Return [x, y] of the center of cell containing provided text 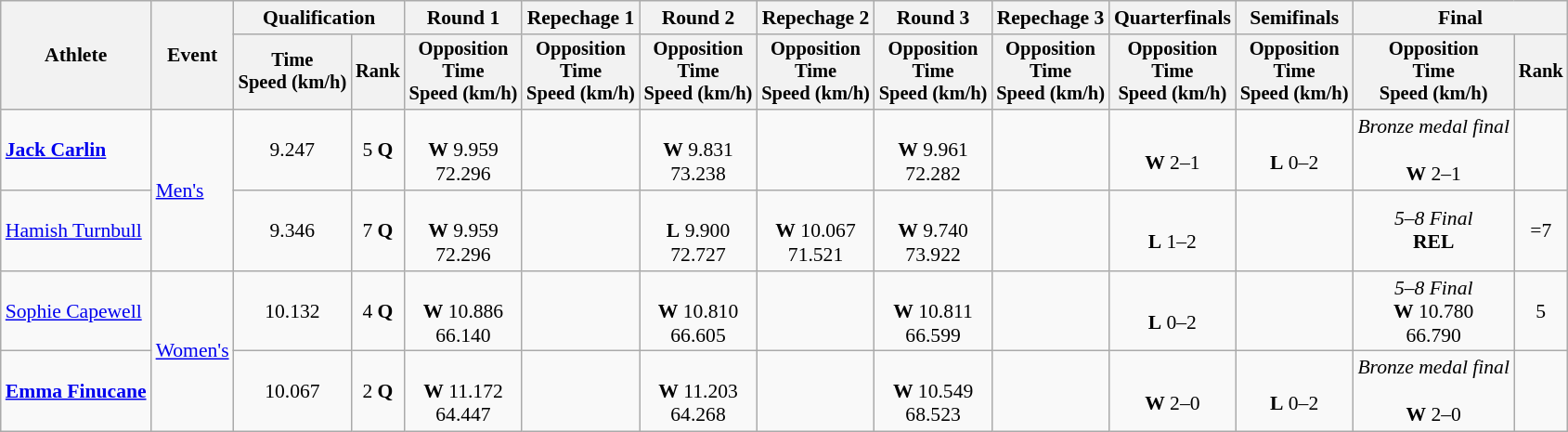
W 10.81066.605 [698, 312]
5 Q [378, 151]
Men's [193, 190]
L 9.90072.727 [698, 230]
Hamish Turnbull [76, 230]
Jack Carlin [76, 151]
Bronze medal finalW 2–0 [1433, 392]
L 1–2 [1173, 230]
Bronze medal finalW 2–1 [1433, 151]
Quarterfinals [1173, 18]
W 11.20364.268 [698, 392]
W 10.81166.599 [934, 312]
W 9.74073.922 [934, 230]
10.067 [293, 392]
TimeSpeed (km/h) [293, 72]
Repechage 2 [815, 18]
9.247 [293, 151]
Round 2 [698, 18]
4 Q [378, 312]
9.346 [293, 230]
W 2–0 [1173, 392]
10.132 [293, 312]
Round 3 [934, 18]
Round 1 [464, 18]
5–8 FinalREL [1433, 230]
Qualification [319, 18]
=7 [1541, 230]
W 10.06771.521 [815, 230]
Final [1459, 18]
Event [193, 56]
Athlete [76, 56]
Semifinals [1294, 18]
W 2–1 [1173, 151]
5–8 FinalW 10.78066.790 [1433, 312]
2 Q [378, 392]
Repechage 3 [1051, 18]
Emma Finucane [76, 392]
W 9.96172.282 [934, 151]
W 9.83173.238 [698, 151]
Sophie Capewell [76, 312]
W 11.17264.447 [464, 392]
W 10.54968.523 [934, 392]
Women's [193, 351]
7 Q [378, 230]
5 [1541, 312]
W 10.88666.140 [464, 312]
Repechage 1 [581, 18]
